Extract the (X, Y) coordinate from the center of the cell holding the provided text.  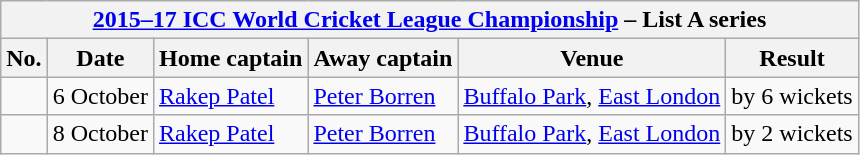
Home captain (231, 58)
8 October (100, 134)
6 October (100, 96)
by 2 wickets (792, 134)
Result (792, 58)
Date (100, 58)
2015–17 ICC World Cricket League Championship – List A series (430, 20)
No. (24, 58)
Venue (592, 58)
by 6 wickets (792, 96)
Away captain (383, 58)
